Determine the (X, Y) coordinate at the center of the cell enclosing the given text.  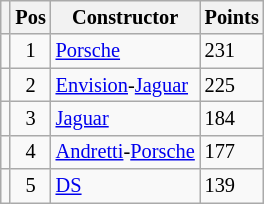
Jaguar (126, 118)
Constructor (126, 17)
Porsche (126, 51)
Envision-Jaguar (126, 85)
231 (232, 51)
1 (30, 51)
5 (30, 186)
3 (30, 118)
225 (232, 85)
DS (126, 186)
Points (232, 17)
139 (232, 186)
Andretti-Porsche (126, 152)
184 (232, 118)
Pos (30, 17)
177 (232, 152)
4 (30, 152)
2 (30, 85)
